Return the [X, Y] coordinate for the center point of the cell that contains the specified text.  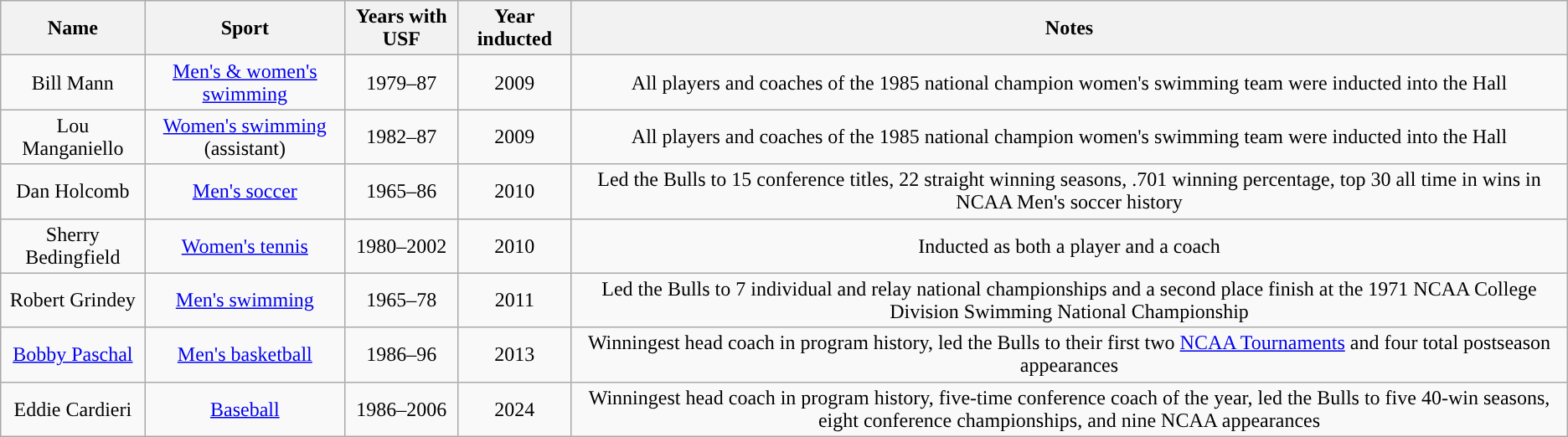
Women's swimming (assistant) [245, 137]
Name [73, 28]
Year inducted [514, 28]
Eddie Cardieri [73, 409]
Years with USF [402, 28]
2013 [514, 355]
1965–78 [402, 300]
1980–2002 [402, 246]
Winningest head coach in program history, led the Bulls to their first two NCAA Tournaments and four total postseason appearances [1070, 355]
1979–87 [402, 82]
Men's swimming [245, 300]
Men's & women's swimming [245, 82]
Sport [245, 28]
Men's basketball [245, 355]
Bill Mann [73, 82]
1982–87 [402, 137]
Lou Manganiello [73, 137]
Baseball [245, 409]
1986–96 [402, 355]
Robert Grindey [73, 300]
Sherry Bedingfield [73, 246]
1986–2006 [402, 409]
Led the Bulls to 15 conference titles, 22 straight winning seasons, .701 winning percentage, top 30 all time in wins in NCAA Men's soccer history [1070, 191]
Inducted as both a player and a coach [1070, 246]
Women's tennis [245, 246]
Men's soccer [245, 191]
Bobby Paschal [73, 355]
2011 [514, 300]
Notes [1070, 28]
Dan Holcomb [73, 191]
1965–86 [402, 191]
2024 [514, 409]
